Locate the cell with the specified text and output its (X, Y) center coordinate. 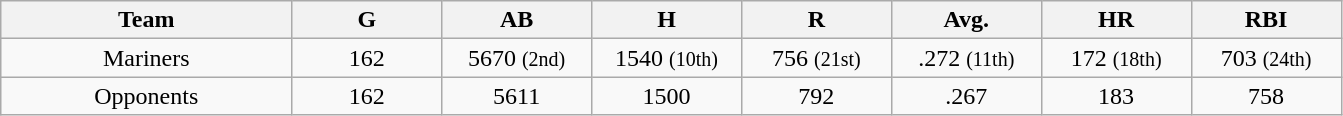
Mariners (146, 58)
.272 (11th) (966, 58)
RBI (1266, 20)
5670 (2nd) (517, 58)
1540 (10th) (667, 58)
792 (816, 96)
756 (21st) (816, 58)
Team (146, 20)
172 (18th) (1116, 58)
Avg. (966, 20)
R (816, 20)
.267 (966, 96)
G (367, 20)
758 (1266, 96)
Opponents (146, 96)
703 (24th) (1266, 58)
AB (517, 20)
5611 (517, 96)
H (667, 20)
183 (1116, 96)
1500 (667, 96)
HR (1116, 20)
